Find where the given text appears and provide that cell's center as [x, y] coordinate. 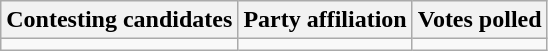
Contesting candidates [120, 20]
Party affiliation [325, 20]
Votes polled [480, 20]
